Locate the cell with the specified text and output its (X, Y) center coordinate. 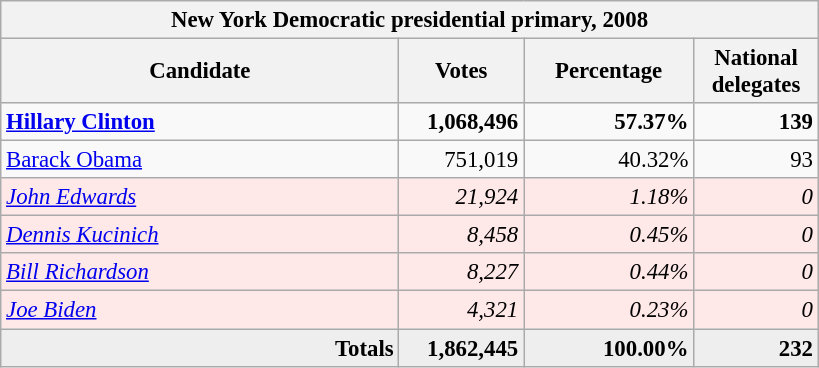
1.18% (609, 197)
0.23% (609, 310)
National delegates (756, 72)
Candidate (200, 72)
Bill Richardson (200, 273)
751,019 (462, 160)
Percentage (609, 72)
4,321 (462, 310)
93 (756, 160)
Joe Biden (200, 310)
40.32% (609, 160)
1,862,445 (462, 348)
New York Democratic presidential primary, 2008 (410, 20)
Totals (200, 348)
100.00% (609, 348)
Votes (462, 72)
Dennis Kucinich (200, 235)
0.45% (609, 235)
139 (756, 122)
232 (756, 348)
57.37% (609, 122)
John Edwards (200, 197)
0.44% (609, 273)
Hillary Clinton (200, 122)
8,227 (462, 273)
8,458 (462, 235)
1,068,496 (462, 122)
21,924 (462, 197)
Barack Obama (200, 160)
